Detect which cell encompasses the target text, then output its (x, y) center coordinate. 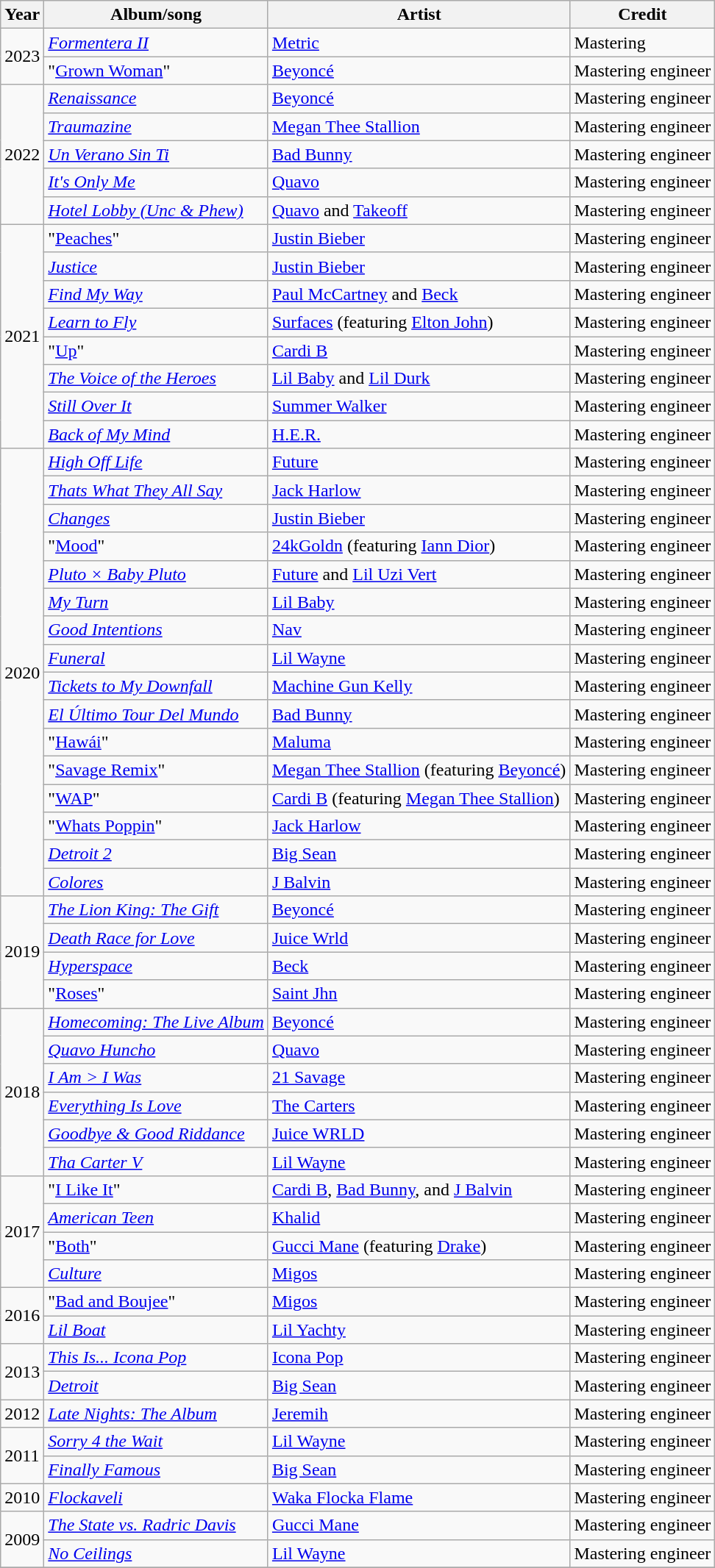
Tha Carter V (156, 1161)
Gucci Mane (419, 1525)
Quavo Huncho (156, 1050)
Lil Yachty (419, 1330)
This Is... Icona Pop (156, 1358)
Maluma (419, 742)
Summer Walker (419, 407)
Saint Jhn (419, 994)
Detroit (156, 1386)
High Off Life (156, 462)
"Savage Remix" (156, 770)
Year (22, 15)
Jeremih (419, 1414)
Megan Thee Stallion (419, 126)
The Voice of the Heroes (156, 379)
Tickets to My Downfall (156, 686)
Mastering (643, 43)
Nav (419, 630)
2023 (22, 57)
Gucci Mane (featuring Drake) (419, 1246)
2018 (22, 1092)
Lil Baby (419, 602)
Renaissance (156, 99)
Metric (419, 43)
Album/song (156, 15)
"Up" (156, 351)
I Am > I Was (156, 1078)
Sorry 4 the Wait (156, 1442)
2022 (22, 154)
24kGoldn (featuring Iann Dior) (419, 546)
Back of My Mind (156, 434)
Cardi B (419, 351)
My Turn (156, 602)
Formentera II (156, 43)
Flockaveli (156, 1497)
Culture (156, 1274)
Colores (156, 882)
Goodbye & Good Riddance (156, 1134)
The Carters (419, 1106)
Pluto × Baby Pluto (156, 574)
Cardi B, Bad Bunny, and J Balvin (419, 1189)
The Lion King: The Gift (156, 910)
Hotel Lobby (Unc & Phew) (156, 210)
Lil Boat (156, 1330)
Still Over It (156, 407)
No Ceilings (156, 1553)
Surfaces (featuring Elton John) (419, 322)
"Hawái" (156, 742)
Icona Pop (419, 1358)
Detroit 2 (156, 854)
2017 (22, 1231)
2010 (22, 1497)
"Grown Woman" (156, 71)
Future and Lil Uzi Vert (419, 574)
Learn to Fly (156, 322)
Credit (643, 15)
Find My Way (156, 294)
2016 (22, 1316)
Future (419, 462)
Everything Is Love (156, 1106)
Homecoming: The Live Album (156, 1022)
Un Verano Sin Ti (156, 154)
21 Savage (419, 1078)
Paul McCartney and Beck (419, 294)
2013 (22, 1372)
Funeral (156, 658)
"Mood" (156, 546)
Hyperspace (156, 966)
"I Like It" (156, 1189)
El Último Tour Del Mundo (156, 714)
Thats What They All Say (156, 490)
Waka Flocka Flame (419, 1497)
"Peaches" (156, 238)
Megan Thee Stallion (featuring Beyoncé) (419, 770)
American Teen (156, 1217)
Finally Famous (156, 1469)
2011 (22, 1456)
Late Nights: The Album (156, 1414)
Quavo and Takeoff (419, 210)
Juice WRLD (419, 1134)
Death Race for Love (156, 938)
"WAP" (156, 798)
2012 (22, 1414)
Machine Gun Kelly (419, 686)
Justice (156, 266)
The State vs. Radric Davis (156, 1525)
Changes (156, 518)
2019 (22, 952)
H.E.R. (419, 434)
2009 (22, 1539)
Cardi B (featuring Megan Thee Stallion) (419, 798)
"Roses" (156, 994)
"Both" (156, 1246)
It's Only Me (156, 182)
Lil Baby and Lil Durk (419, 379)
Artist (419, 15)
"Bad and Boujee" (156, 1302)
"Whats Poppin" (156, 826)
Good Intentions (156, 630)
2021 (22, 336)
J Balvin (419, 882)
Khalid (419, 1217)
2020 (22, 672)
Traumazine (156, 126)
Beck (419, 966)
Juice Wrld (419, 938)
